Scan for the cell matching the given text and deliver its [x, y] coordinate at center. 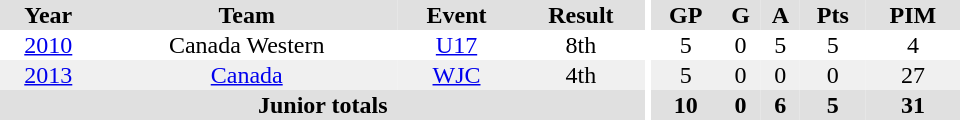
31 [913, 105]
Event [456, 15]
Canada Western [247, 45]
4th [580, 75]
Junior totals [323, 105]
Result [580, 15]
WJC [456, 75]
PIM [913, 15]
27 [913, 75]
U17 [456, 45]
Pts [833, 15]
10 [686, 105]
Canada [247, 75]
Year [48, 15]
4 [913, 45]
2013 [48, 75]
2010 [48, 45]
8th [580, 45]
G [740, 15]
Team [247, 15]
GP [686, 15]
A [780, 15]
6 [780, 105]
